Capture the cell that displays the provided text and extract its [X, Y] central coordinate. 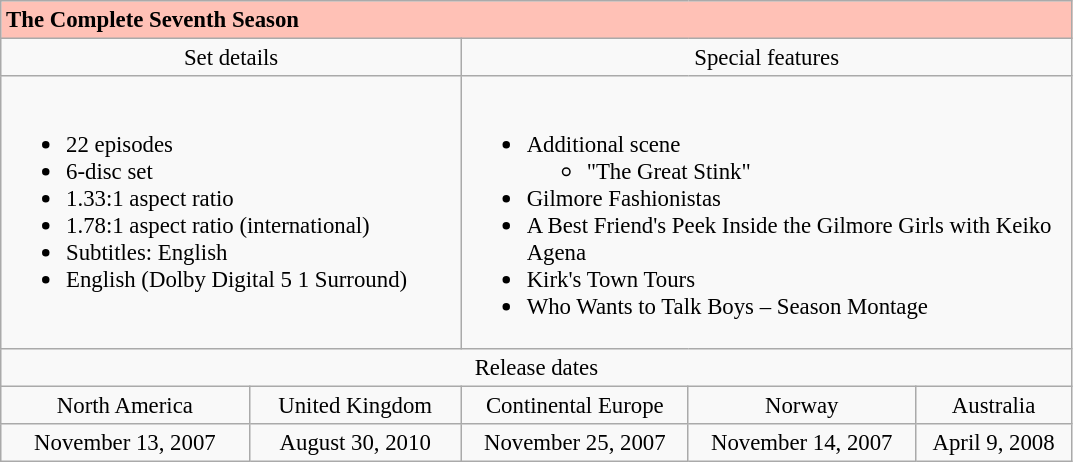
April 9, 2008 [994, 442]
Set details [232, 58]
Norway [802, 405]
North America [125, 405]
22 episodes6-disc set1.33:1 aspect ratio1.78:1 aspect ratio (international)Subtitles: EnglishEnglish (Dolby Digital 5 1 Surround) [232, 212]
November 13, 2007 [125, 442]
November 25, 2007 [574, 442]
August 30, 2010 [355, 442]
Continental Europe [574, 405]
Release dates [536, 367]
November 14, 2007 [802, 442]
Australia [994, 405]
The Complete Seventh Season [536, 20]
United Kingdom [355, 405]
Special features [766, 58]
